Extract the (x, y) coordinate from the center of the cell holding the provided text.  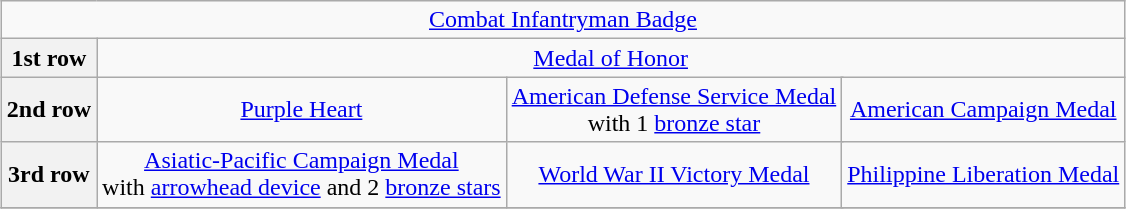
World War II Victory Medal (674, 174)
Combat Infantryman Badge (563, 20)
American Defense Service Medal with 1 bronze star (674, 110)
1st row (48, 58)
Purple Heart (302, 110)
2nd row (48, 110)
Philippine Liberation Medal (984, 174)
Asiatic-Pacific Campaign Medal with arrowhead device and 2 bronze stars (302, 174)
3rd row (48, 174)
Medal of Honor (611, 58)
American Campaign Medal (984, 110)
